Capture the cell that displays the provided text and extract its [x, y] central coordinate. 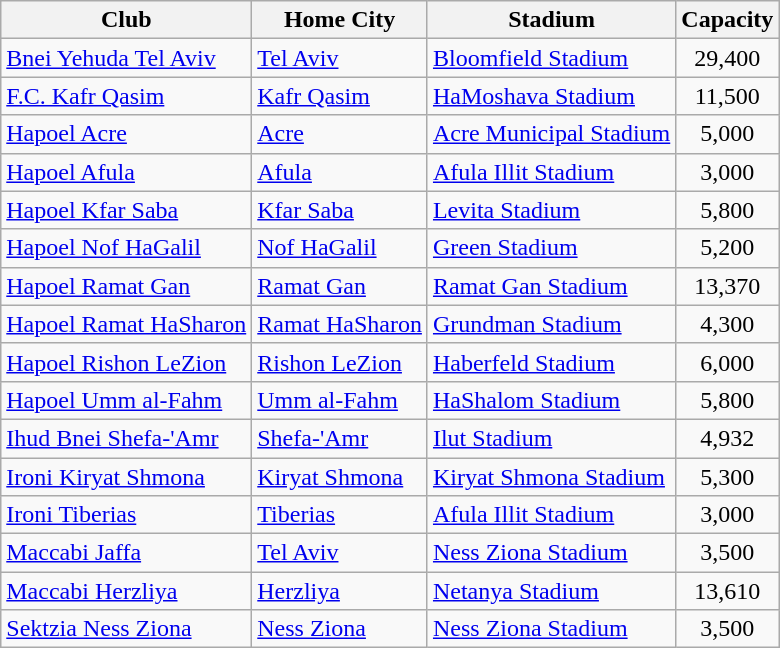
Hapoel Kfar Saba [126, 210]
Bnei Yehuda Tel Aviv [126, 58]
Hapoel Umm al-Fahm [126, 400]
5,200 [728, 248]
Hapoel Ramat HaSharon [126, 324]
Bloomfield Stadium [551, 58]
5,000 [728, 134]
Green Stadium [551, 248]
HaMoshava Stadium [551, 96]
4,932 [728, 438]
Umm al-Fahm [340, 400]
Shefa-'Amr [340, 438]
HaShalom Stadium [551, 400]
4,300 [728, 324]
Acre Municipal Stadium [551, 134]
Stadium [551, 20]
11,500 [728, 96]
Grundman Stadium [551, 324]
Haberfeld Stadium [551, 362]
Hapoel Nof HaGalil [126, 248]
Tiberias [340, 515]
Club [126, 20]
Ironi Tiberias [126, 515]
Hapoel Acre [126, 134]
Maccabi Jaffa [126, 553]
Hapoel Afula [126, 172]
29,400 [728, 58]
Hapoel Ramat Gan [126, 286]
Levita Stadium [551, 210]
Ramat Gan [340, 286]
Afula [340, 172]
13,610 [728, 591]
Ironi Kiryat Shmona [126, 477]
Kafr Qasim [340, 96]
Ness Ziona [340, 629]
6,000 [728, 362]
Hapoel Rishon LeZion [126, 362]
13,370 [728, 286]
Kfar Saba [340, 210]
Kiryat Shmona Stadium [551, 477]
5,300 [728, 477]
Home City [340, 20]
Sektzia Ness Ziona [126, 629]
Kiryat Shmona [340, 477]
Ramat Gan Stadium [551, 286]
Ilut Stadium [551, 438]
Maccabi Herzliya [126, 591]
Ramat HaSharon [340, 324]
Nof HaGalil [340, 248]
Capacity [728, 20]
Acre [340, 134]
Ihud Bnei Shefa-'Amr [126, 438]
Rishon LeZion [340, 362]
Netanya Stadium [551, 591]
Herzliya [340, 591]
F.C. Kafr Qasim [126, 96]
